For the text-containing cell, return its midpoint in [X, Y] coordinate format. 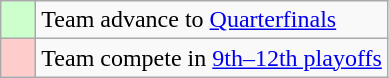
Team advance to Quarterfinals [212, 20]
Team compete in 9th–12th playoffs [212, 58]
